Extract the [x, y] coordinate from the center of the cell holding the provided text.  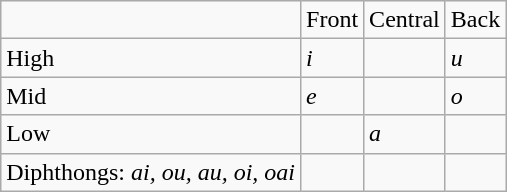
High [151, 58]
Mid [151, 96]
Low [151, 134]
a [405, 134]
Diphthongs: ai, ou, au, oi, oai [151, 172]
Front [332, 20]
e [332, 96]
o [475, 96]
Back [475, 20]
Central [405, 20]
i [332, 58]
u [475, 58]
